Output the (X, Y) coordinate of the center of the cell containing the given text.  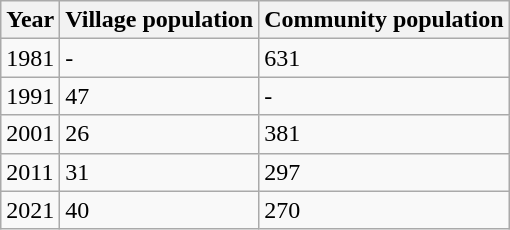
Year (30, 20)
31 (160, 172)
631 (384, 58)
26 (160, 134)
47 (160, 96)
1981 (30, 58)
1991 (30, 96)
Community population (384, 20)
2001 (30, 134)
Village population (160, 20)
270 (384, 210)
2021 (30, 210)
2011 (30, 172)
40 (160, 210)
297 (384, 172)
381 (384, 134)
